Locate the cell with the specified text and output its (X, Y) center coordinate. 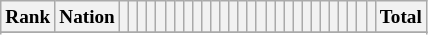
Total (400, 17)
Rank (28, 17)
Nation (88, 17)
